Return [x, y] of the center of cell containing provided text 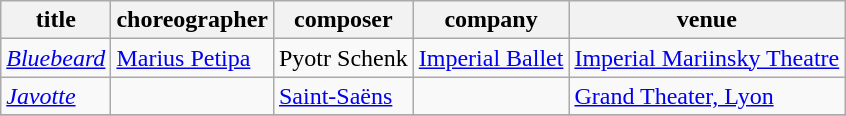
Imperial Ballet [491, 58]
Grand Theater, Lyon [707, 96]
Bluebeard [56, 58]
company [491, 20]
Saint-Saëns [343, 96]
venue [707, 20]
choreographer [192, 20]
Javotte [56, 96]
Pyotr Schenk [343, 58]
composer [343, 20]
Marius Petipa [192, 58]
title [56, 20]
Imperial Mariinsky Theatre [707, 58]
